Determine the [x, y] coordinate at the center of the cell enclosing the given text.  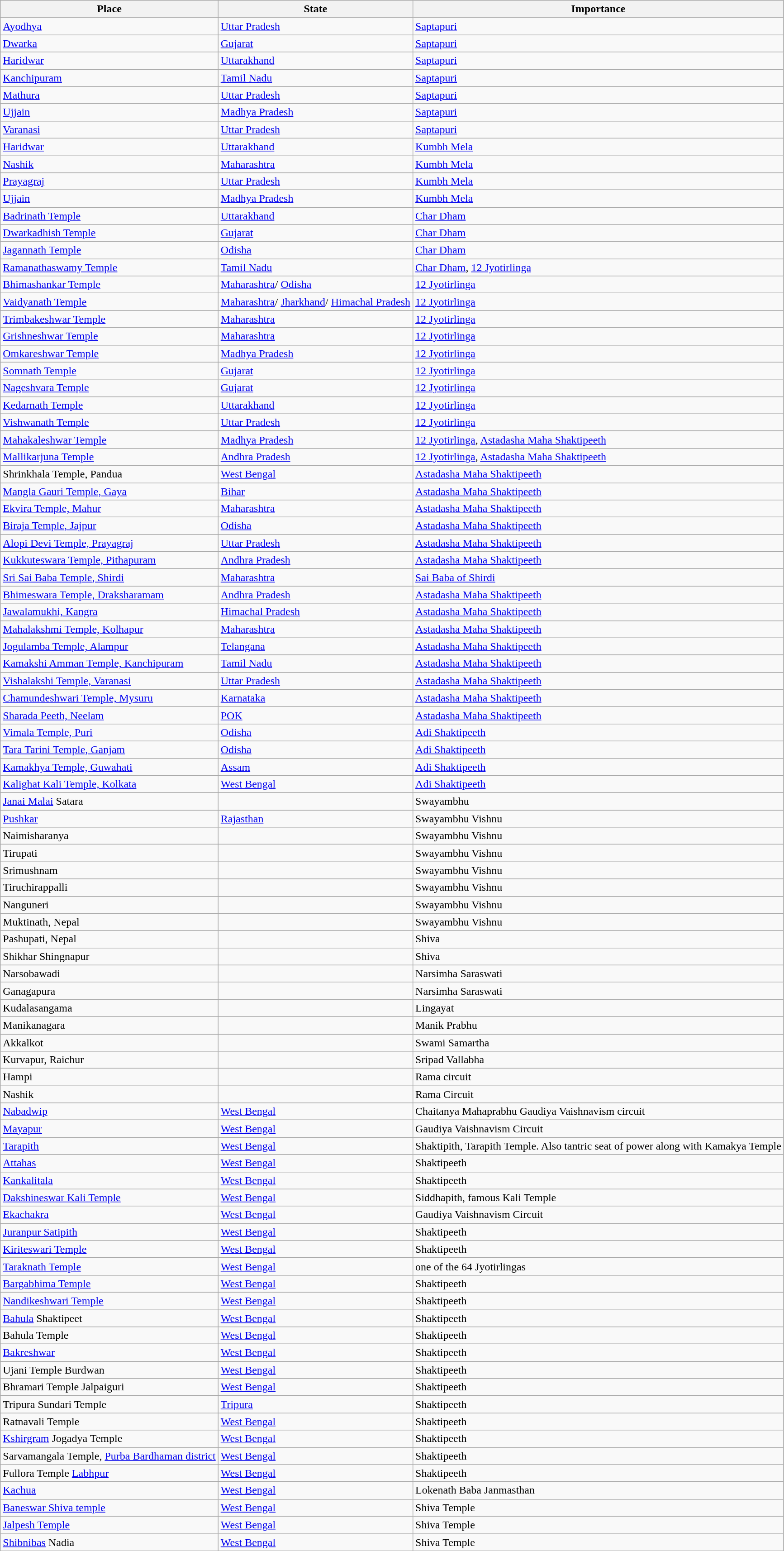
Vishwanath Temple [109, 422]
Mayapur [109, 1129]
Tripura Sundari Temple [109, 1404]
Grishneshwar Temple [109, 336]
Lingayat [599, 1008]
Baneswar Shiva temple [109, 1508]
Bihar [315, 491]
Biraja Temple, Jajpur [109, 526]
Kanchipuram [109, 78]
Kiriteswari Temple [109, 1249]
Somnath Temple [109, 371]
Trimbakeshwar Temple [109, 319]
Shrinkhala Temple, Pandua [109, 474]
Alopi Devi Temple, Prayagraj [109, 543]
Himachal Pradesh [315, 612]
Jawalamukhi, Kangra [109, 612]
Hampi [109, 1077]
Tarapith [109, 1146]
Tiruchirappalli [109, 888]
Sripad Vallabha [599, 1060]
Badrinath Temple [109, 216]
Ujani Temple Burdwan [109, 1370]
Kamakshi Amman Temple, Kanchipuram [109, 663]
Swayambhu [599, 802]
Tirupati [109, 853]
Sharada Peeth, Neelam [109, 715]
Mathura [109, 95]
Sai Baba of Shirdi [599, 577]
Nandikeshwari Temple [109, 1301]
Kedarnath Temple [109, 405]
Shikhar Shingnapur [109, 956]
Kachua [109, 1490]
Vaidyanath Temple [109, 302]
Nageshvara Temple [109, 388]
Mallikarjuna Temple [109, 457]
Kamakhya Temple, Guwahati [109, 767]
Manikanagara [109, 1025]
Juranpur Satipith [109, 1232]
Bakreshwar [109, 1353]
Maharashtra/ Odisha [315, 285]
Ratnavali Temple [109, 1422]
Prayagraj [109, 181]
Bhramari Temple Jalpaiguri [109, 1387]
Karnataka [315, 698]
Mahakaleshwar Temple [109, 439]
Vishalakshi Temple, Varanasi [109, 681]
Sri Sai Baba Temple, Shirdi [109, 577]
Maharashtra/ Jharkhand/ Himachal Pradesh [315, 302]
Srimushnam [109, 870]
Chaitanya Mahaprabhu Gaudiya Vaishnavism circuit [599, 1112]
Importance [599, 9]
Shaktipith, Tarapith Temple. Also tantric seat of power along with Kamakya Temple [599, 1146]
State [315, 9]
Ekvira Temple, Mahur [109, 509]
Mahalakshmi Temple, Kolhapur [109, 629]
Janai Malai Satara [109, 802]
Jagannath Temple [109, 250]
Tara Tarini Temple, Ganjam [109, 749]
Vimala Temple, Puri [109, 732]
Sarvamangala Temple, Purba Bardhaman district [109, 1456]
Rajasthan [315, 819]
POK [315, 715]
Kukkuteswara Temple, Pithapuram [109, 560]
one of the 64 Jyotirlingas [599, 1266]
Assam [315, 767]
Ganagapura [109, 991]
Kurvapur, Raichur [109, 1060]
Fullora Temple Labhpur [109, 1473]
Dakshineswar Kali Temple [109, 1198]
Ramanathaswamy Temple [109, 267]
Place [109, 9]
Swami Samartha [599, 1042]
Mangla Gauri Temple, Gaya [109, 491]
Chamundeshwari Temple, Mysuru [109, 698]
Ekachakra [109, 1215]
Muktinath, Nepal [109, 922]
Nanguneri [109, 905]
Narsobawadi [109, 974]
Kankalitala [109, 1180]
Kshirgram Jogadya Temple [109, 1439]
Taraknath Temple [109, 1266]
Bahula Shaktipeet [109, 1318]
Bhimashankar Temple [109, 285]
Attahas [109, 1163]
Manik Prabhu [599, 1025]
Akkalkot [109, 1042]
Tripura [315, 1404]
Telangana [315, 646]
Naimisharanya [109, 836]
Bargabhima Temple [109, 1284]
Ayodhya [109, 26]
Bhimeswara Temple, Draksharamam [109, 595]
Kalighat Kali Temple, Kolkata [109, 784]
Rama circuit [599, 1077]
Jalpesh Temple [109, 1525]
Varanasi [109, 129]
Char Dham, 12 Jyotirlinga [599, 267]
Pushkar [109, 819]
Nabadwip [109, 1112]
Pashupati, Nepal [109, 939]
Omkareshwar Temple [109, 353]
Siddhapith, famous Kali Temple [599, 1198]
Dwarka [109, 43]
Kudalasangama [109, 1008]
Dwarkadhish Temple [109, 233]
Jogulamba Temple, Alampur [109, 646]
Rama Circuit [599, 1094]
Bahula Temple [109, 1336]
Shibnibas Nadia [109, 1542]
Lokenath Baba Janmasthan [599, 1490]
